For the text-containing cell, return its midpoint in [X, Y] coordinate format. 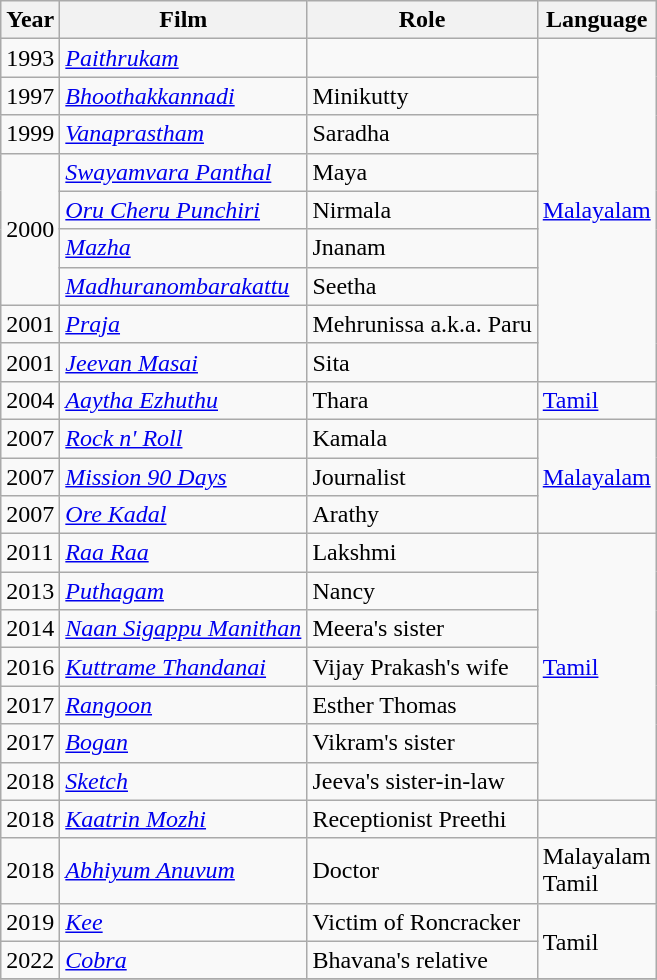
2022 [30, 960]
2014 [30, 629]
Paithrukam [184, 58]
Minikutty [422, 96]
2019 [30, 922]
Bogan [184, 743]
1997 [30, 96]
Praja [184, 324]
Raa Raa [184, 553]
2011 [30, 553]
Rock n' Roll [184, 438]
Nirmala [422, 210]
Bhoothakkannadi [184, 96]
Oru Cheru Punchiri [184, 210]
Victim of Roncracker [422, 922]
Language [596, 20]
Kuttrame Thandanai [184, 667]
Jnanam [422, 248]
Vanaprastham [184, 134]
Vikram's sister [422, 743]
Maya [422, 172]
Abhiyum Anuvum [184, 870]
Kaatrin Mozhi [184, 819]
Doctor [422, 870]
Naan Sigappu Manithan [184, 629]
Malayalam Tamil [596, 870]
Receptionist Preethi [422, 819]
Nancy [422, 591]
Cobra [184, 960]
Journalist [422, 477]
Arathy [422, 515]
Mehrunissa a.k.a. Paru [422, 324]
1999 [30, 134]
Seetha [422, 286]
2013 [30, 591]
Mission 90 Days [184, 477]
Year [30, 20]
Film [184, 20]
Swayamvara Panthal [184, 172]
2000 [30, 229]
Lakshmi [422, 553]
Mazha [184, 248]
Kamala [422, 438]
Madhuranombarakattu [184, 286]
1993 [30, 58]
Puthagam [184, 591]
Saradha [422, 134]
Role [422, 20]
Aaytha Ezhuthu [184, 400]
Kee [184, 922]
Sketch [184, 781]
2016 [30, 667]
Vijay Prakash's wife [422, 667]
Rangoon [184, 705]
2004 [30, 400]
Meera's sister [422, 629]
Esther Thomas [422, 705]
Jeeva's sister-in-law [422, 781]
Thara [422, 400]
Sita [422, 362]
Jeevan Masai [184, 362]
Ore Kadal [184, 515]
Bhavana's relative [422, 960]
